Find where the given text appears and provide that cell's center as (x, y) coordinate. 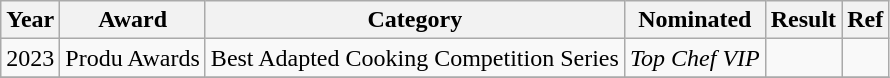
Year (30, 20)
Ref (866, 20)
Category (414, 20)
2023 (30, 58)
Top Chef VIP (694, 58)
Award (133, 20)
Produ Awards (133, 58)
Best Adapted Cooking Competition Series (414, 58)
Result (803, 20)
Nominated (694, 20)
